Scan for the cell matching the given text and deliver its (X, Y) coordinate at center. 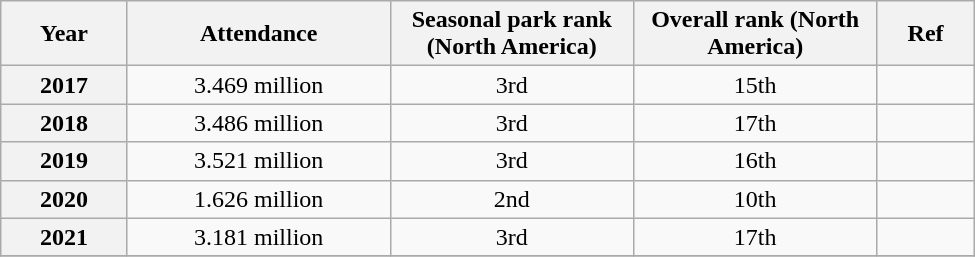
Overall rank (North America) (754, 34)
3.469 million (258, 85)
10th (754, 199)
2nd (512, 199)
2020 (64, 199)
3.486 million (258, 123)
Ref (926, 34)
Attendance (258, 34)
Year (64, 34)
2017 (64, 85)
2018 (64, 123)
15th (754, 85)
1.626 million (258, 199)
2019 (64, 161)
3.181 million (258, 237)
16th (754, 161)
2021 (64, 237)
Seasonal park rank (North America) (512, 34)
3.521 million (258, 161)
